Output the (X, Y) coordinate of the center of the cell containing the given text.  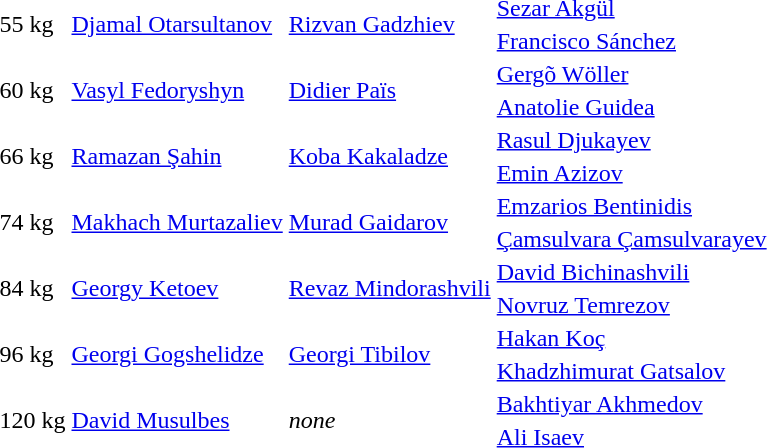
Koba Kakaladze (390, 156)
Georgi Tibilov (390, 354)
Murad Gaidarov (390, 222)
Didier Païs (390, 90)
Georgy Ketoev (177, 288)
Vasyl Fedoryshyn (177, 90)
Ramazan Şahin (177, 156)
Makhach Murtazaliev (177, 222)
Revaz Mindorashvili (390, 288)
Georgi Gogshelidze (177, 354)
